For the text-containing cell, return its midpoint in [x, y] coordinate format. 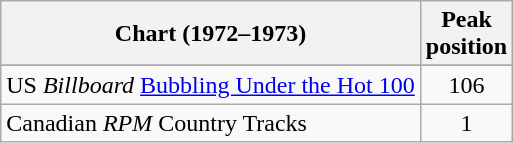
Peakposition [466, 34]
1 [466, 123]
Chart (1972–1973) [211, 34]
Canadian RPM Country Tracks [211, 123]
US Billboard Bubbling Under the Hot 100 [211, 85]
106 [466, 85]
